Identify which cell holds the provided text, then report its [X, Y] central coordinate. 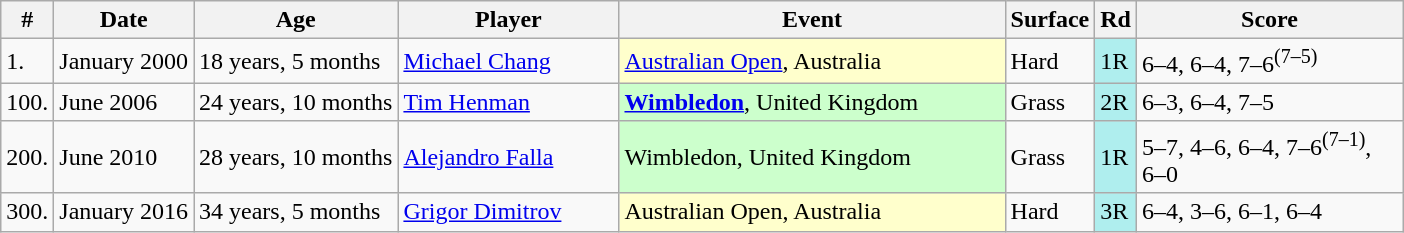
Alejandro Falla [508, 157]
34 years, 5 months [296, 212]
6–4, 3–6, 6–1, 6–4 [1269, 212]
2R [1116, 102]
Rd [1116, 20]
6–4, 6–4, 7–6(7–5) [1269, 62]
January 2016 [124, 212]
Date [124, 20]
Grigor Dimitrov [508, 212]
100. [28, 102]
Tim Henman [508, 102]
January 2000 [124, 62]
6–3, 6–4, 7–5 [1269, 102]
300. [28, 212]
24 years, 10 months [296, 102]
5–7, 4–6, 6–4, 7–6(7–1), 6–0 [1269, 157]
3R [1116, 212]
18 years, 5 months [296, 62]
June 2010 [124, 157]
Age [296, 20]
# [28, 20]
Surface [1050, 20]
Event [812, 20]
Score [1269, 20]
June 2006 [124, 102]
Player [508, 20]
Michael Chang [508, 62]
200. [28, 157]
1. [28, 62]
28 years, 10 months [296, 157]
